Locate the cell with the specified text and output its (X, Y) center coordinate. 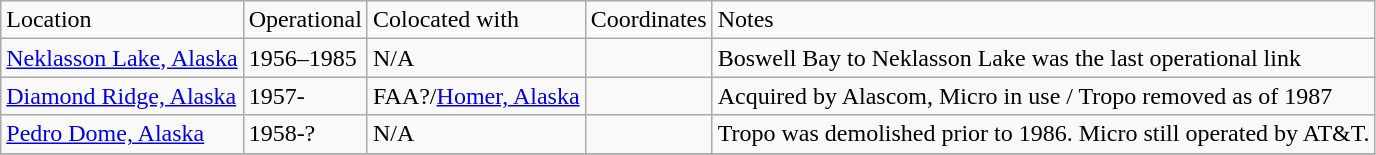
Neklasson Lake, Alaska (122, 58)
Tropo was demolished prior to 1986. Micro still operated by AT&T. (1044, 134)
1956–1985 (305, 58)
Colocated with (476, 20)
Location (122, 20)
Boswell Bay to Neklasson Lake was the last operational link (1044, 58)
FAA?/Homer, Alaska (476, 96)
Acquired by Alascom, Micro in use / Tropo removed as of 1987 (1044, 96)
Operational (305, 20)
Notes (1044, 20)
1957- (305, 96)
Pedro Dome, Alaska (122, 134)
1958-? (305, 134)
Diamond Ridge, Alaska (122, 96)
Coordinates (648, 20)
